Provide the (x, y) coordinate of the cell's center where the given text is located.  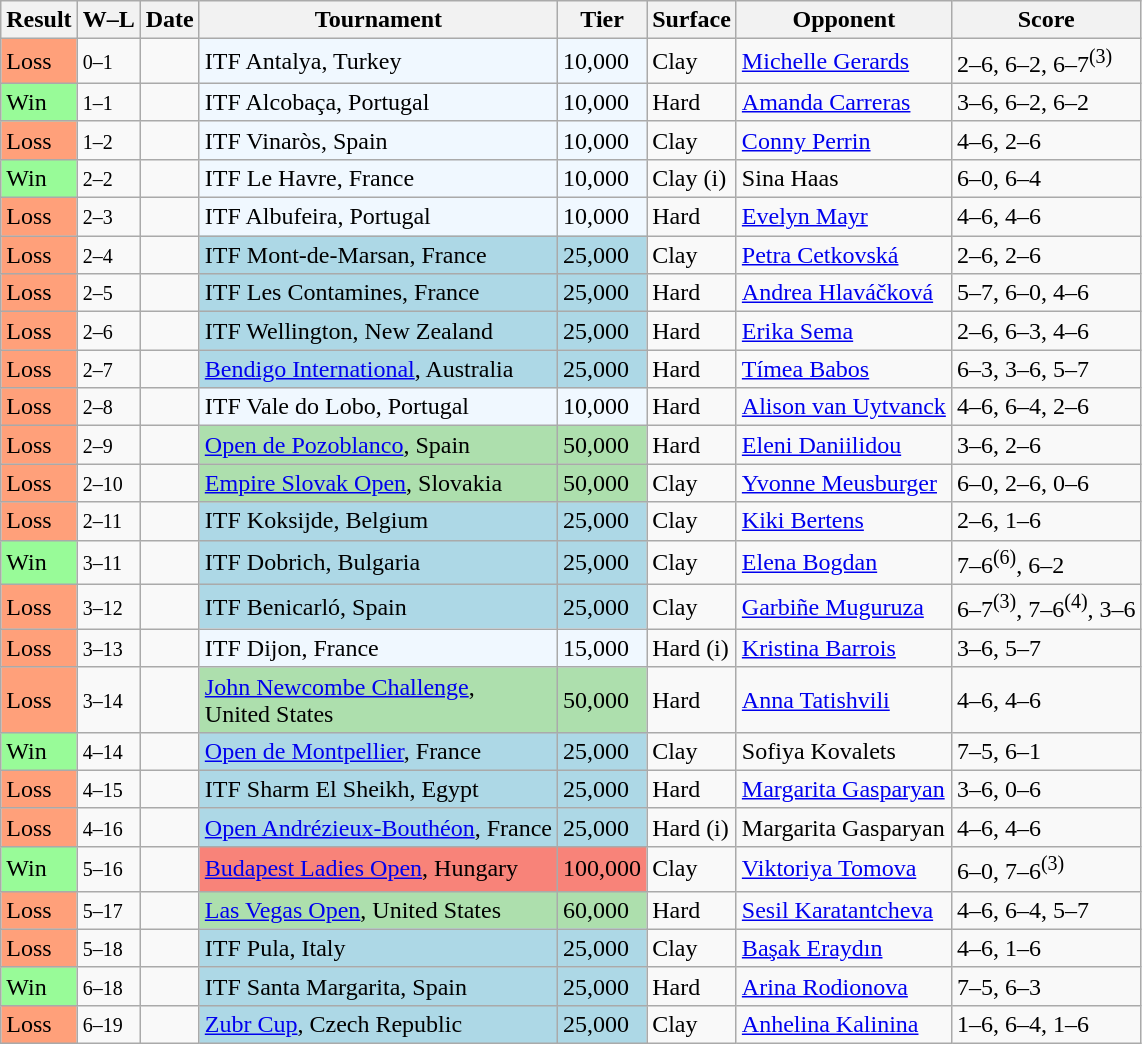
Kiki Bertens (844, 521)
Empire Slovak Open, Slovakia (378, 483)
Open Andrézieux-Bouthéon, France (378, 827)
Yvonne Meusburger (844, 483)
ITF Albufeira, Portugal (378, 217)
Sesil Karatantcheva (844, 910)
1–6, 6–4, 1–6 (1046, 1024)
Open de Pozoblanco, Spain (378, 445)
3–13 (108, 648)
6–18 (108, 986)
Budapest Ladies Open, Hungary (378, 870)
ITF Wellington, New Zealand (378, 331)
Erika Sema (844, 331)
Clay (i) (692, 178)
2–5 (108, 293)
ITF Santa Margarita, Spain (378, 986)
6–0, 7–6(3) (1046, 870)
5–16 (108, 870)
John Newcombe Challenge, United States (378, 700)
ITF Vinaròs, Spain (378, 140)
ITF Benicarló, Spain (378, 608)
7–5, 6–1 (1046, 751)
2–6, 2–6 (1046, 255)
Score (1046, 20)
6–19 (108, 1024)
Sina Haas (844, 178)
1–1 (108, 102)
3–6, 6–2, 6–2 (1046, 102)
Anna Tatishvili (844, 700)
Result (39, 20)
4–6, 2–6 (1046, 140)
Arina Rodionova (844, 986)
Bendigo International, Australia (378, 369)
15,000 (602, 648)
4–16 (108, 827)
ITF Antalya, Turkey (378, 62)
3–6, 2–6 (1046, 445)
4–15 (108, 789)
5–7, 6–0, 4–6 (1046, 293)
Zubr Cup, Czech Republic (378, 1024)
3–11 (108, 562)
ITF Koksijde, Belgium (378, 521)
2–6, 1–6 (1046, 521)
Las Vegas Open, United States (378, 910)
Petra Cetkovská (844, 255)
100,000 (602, 870)
2–11 (108, 521)
Tier (602, 20)
Open de Montpellier, France (378, 751)
ITF Dijon, France (378, 648)
Alison van Uytvanck (844, 407)
W–L (108, 20)
Opponent (844, 20)
Eleni Daniilidou (844, 445)
7–5, 6–3 (1046, 986)
2–6, 6–2, 6–7(3) (1046, 62)
2–3 (108, 217)
Surface (692, 20)
Elena Bogdan (844, 562)
0–1 (108, 62)
ITF Sharm El Sheikh, Egypt (378, 789)
ITF Pula, Italy (378, 948)
Date (170, 20)
ITF Alcobaça, Portugal (378, 102)
4–6, 6–4, 5–7 (1046, 910)
Amanda Carreras (844, 102)
Evelyn Mayr (844, 217)
2–6, 6–3, 4–6 (1046, 331)
Garbiñe Muguruza (844, 608)
2–8 (108, 407)
6–7(3), 7–6(4), 3–6 (1046, 608)
6–0, 6–4 (1046, 178)
Viktoriya Tomova (844, 870)
4–6, 6–4, 2–6 (1046, 407)
Anhelina Kalinina (844, 1024)
7–6(6), 6–2 (1046, 562)
2–4 (108, 255)
3–6, 0–6 (1046, 789)
2–7 (108, 369)
5–17 (108, 910)
2–9 (108, 445)
ITF Dobrich, Bulgaria (378, 562)
4–14 (108, 751)
Michelle Gerards (844, 62)
60,000 (602, 910)
6–3, 3–6, 5–7 (1046, 369)
Andrea Hlaváčková (844, 293)
1–2 (108, 140)
2–10 (108, 483)
Tímea Babos (844, 369)
ITF Mont-de-Marsan, France (378, 255)
Kristina Barrois (844, 648)
3–12 (108, 608)
3–6, 5–7 (1046, 648)
Sofiya Kovalets (844, 751)
Conny Perrin (844, 140)
ITF Vale do Lobo, Portugal (378, 407)
Başak Eraydın (844, 948)
Tournament (378, 20)
3–14 (108, 700)
4–6, 1–6 (1046, 948)
5–18 (108, 948)
2–2 (108, 178)
2–6 (108, 331)
6–0, 2–6, 0–6 (1046, 483)
ITF Le Havre, France (378, 178)
ITF Les Contamines, France (378, 293)
